Detect which cell encompasses the target text, then output its (X, Y) center coordinate. 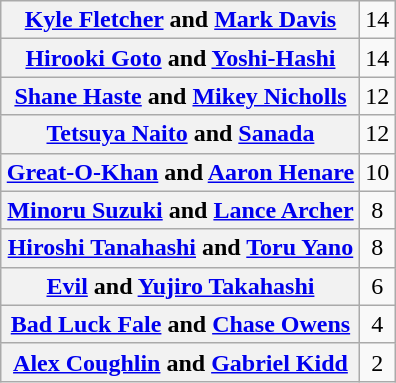
2 (378, 362)
4 (378, 324)
Evil and Yujiro Takahashi (180, 286)
Great-O-Khan and Aaron Henare (180, 172)
Alex Coughlin and Gabriel Kidd (180, 362)
6 (378, 286)
Tetsuya Naito and Sanada (180, 134)
Hirooki Goto and Yoshi-Hashi (180, 58)
Minoru Suzuki and Lance Archer (180, 210)
Kyle Fletcher and Mark Davis (180, 20)
10 (378, 172)
Bad Luck Fale and Chase Owens (180, 324)
Shane Haste and Mikey Nicholls (180, 96)
Hiroshi Tanahashi and Toru Yano (180, 248)
